From the cell containing the given text, extract its center point as [X, Y] coordinate. 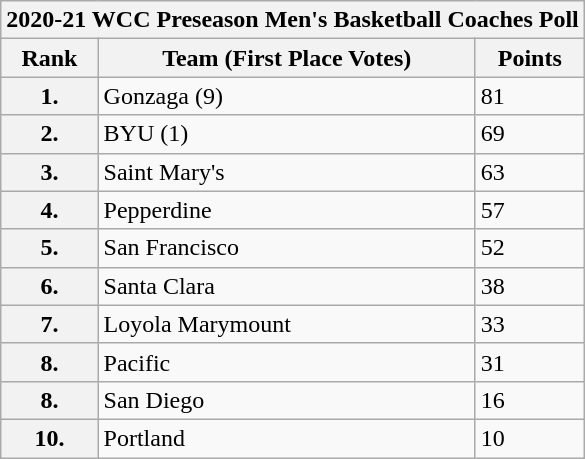
52 [530, 248]
Team (First Place Votes) [286, 58]
Gonzaga (9) [286, 96]
81 [530, 96]
Pacific [286, 362]
31 [530, 362]
4. [50, 210]
5. [50, 248]
16 [530, 400]
Points [530, 58]
Rank [50, 58]
63 [530, 172]
3. [50, 172]
10 [530, 438]
Portland [286, 438]
33 [530, 324]
Loyola Marymount [286, 324]
2. [50, 134]
2020-21 WCC Preseason Men's Basketball Coaches Poll [293, 20]
Pepperdine [286, 210]
10. [50, 438]
San Francisco [286, 248]
Santa Clara [286, 286]
6. [50, 286]
San Diego [286, 400]
57 [530, 210]
1. [50, 96]
38 [530, 286]
Saint Mary's [286, 172]
7. [50, 324]
69 [530, 134]
BYU (1) [286, 134]
